Scan for the cell matching the given text and deliver its [x, y] coordinate at center. 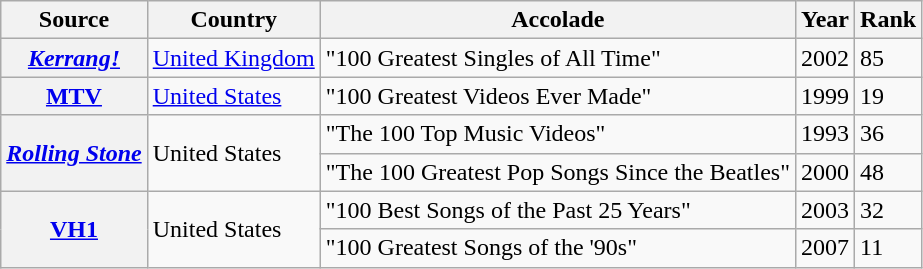
2000 [824, 172]
48 [888, 172]
Rank [888, 20]
Year [824, 20]
"100 Greatest Videos Ever Made" [558, 96]
"100 Best Songs of the Past 25 Years" [558, 210]
"The 100 Greatest Pop Songs Since the Beatles" [558, 172]
2003 [824, 210]
"100 Greatest Singles of All Time" [558, 58]
MTV [74, 96]
19 [888, 96]
85 [888, 58]
Source [74, 20]
United Kingdom [234, 58]
32 [888, 210]
2007 [824, 248]
"100 Greatest Songs of the '90s" [558, 248]
1999 [824, 96]
11 [888, 248]
1993 [824, 134]
"The 100 Top Music Videos" [558, 134]
Country [234, 20]
Rolling Stone [74, 153]
Accolade [558, 20]
Kerrang! [74, 58]
2002 [824, 58]
36 [888, 134]
VH1 [74, 229]
